Return the [X, Y] coordinate for the center point of the cell that contains the specified text.  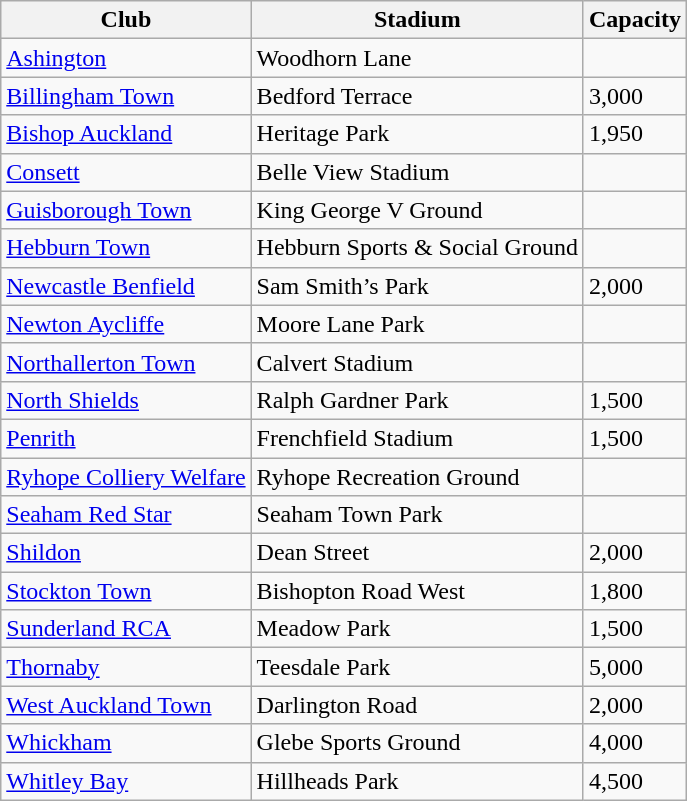
Meadow Park [417, 629]
King George V Ground [417, 210]
Penrith [126, 438]
Woodhorn Lane [417, 58]
Guisborough Town [126, 210]
Ryhope Recreation Ground [417, 477]
Seaham Red Star [126, 515]
Stockton Town [126, 591]
Stadium [417, 20]
Seaham Town Park [417, 515]
Frenchfield Stadium [417, 438]
Bedford Terrace [417, 96]
North Shields [126, 400]
Newton Aycliffe [126, 324]
Calvert Stadium [417, 362]
Sam Smith’s Park [417, 286]
Moore Lane Park [417, 324]
Newcastle Benfield [126, 286]
Bishop Auckland [126, 134]
1,950 [634, 134]
Whickham [126, 743]
Darlington Road [417, 705]
Consett [126, 172]
Billingham Town [126, 96]
Ashington [126, 58]
4,500 [634, 781]
Dean Street [417, 553]
Ralph Gardner Park [417, 400]
Shildon [126, 553]
1,800 [634, 591]
3,000 [634, 96]
Bishopton Road West [417, 591]
Thornaby [126, 667]
Sunderland RCA [126, 629]
Hebburn Town [126, 248]
Ryhope Colliery Welfare [126, 477]
Club [126, 20]
Teesdale Park [417, 667]
Hillheads Park [417, 781]
Whitley Bay [126, 781]
West Auckland Town [126, 705]
Glebe Sports Ground [417, 743]
Heritage Park [417, 134]
5,000 [634, 667]
Hebburn Sports & Social Ground [417, 248]
Capacity [634, 20]
Northallerton Town [126, 362]
Belle View Stadium [417, 172]
4,000 [634, 743]
